Return the [X, Y] coordinate for the center point of the cell that contains the specified text.  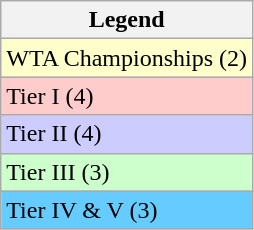
Tier II (4) [127, 134]
Legend [127, 20]
Tier I (4) [127, 96]
WTA Championships (2) [127, 58]
Tier IV & V (3) [127, 210]
Tier III (3) [127, 172]
